Provide the [x, y] coordinate of the cell's center where the given text is located.  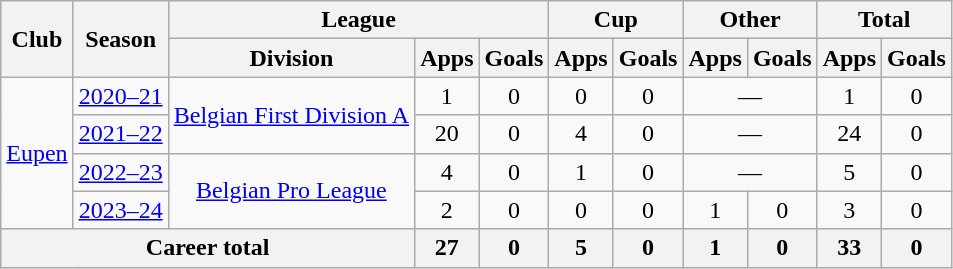
2021–22 [120, 134]
33 [849, 248]
Belgian First Division A [291, 115]
24 [849, 134]
2023–24 [120, 210]
2 [447, 210]
League [358, 20]
Total [884, 20]
Cup [616, 20]
Division [291, 58]
Career total [208, 248]
2022–23 [120, 172]
2020–21 [120, 96]
3 [849, 210]
Eupen [37, 153]
27 [447, 248]
Season [120, 39]
Club [37, 39]
Other [750, 20]
Belgian Pro League [291, 191]
20 [447, 134]
